Locate the cell with the specified text and output its (X, Y) center coordinate. 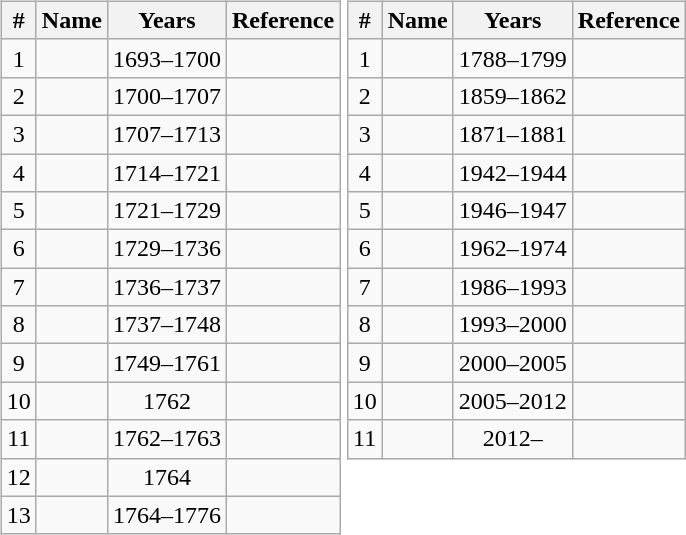
1693–1700 (166, 58)
13 (18, 515)
1942–1944 (512, 173)
1749–1761 (166, 363)
2005–2012 (512, 401)
1736–1737 (166, 287)
1729–1736 (166, 249)
1946–1947 (512, 211)
1721–1729 (166, 211)
1737–1748 (166, 325)
1871–1881 (512, 134)
1707–1713 (166, 134)
2012– (512, 439)
1764 (166, 477)
1859–1862 (512, 96)
12 (18, 477)
2000–2005 (512, 363)
1764–1776 (166, 515)
1700–1707 (166, 96)
1762 (166, 401)
1993–2000 (512, 325)
1762–1763 (166, 439)
1788–1799 (512, 58)
1714–1721 (166, 173)
1962–1974 (512, 249)
1986–1993 (512, 287)
